Scan for the cell matching the given text and deliver its (X, Y) coordinate at center. 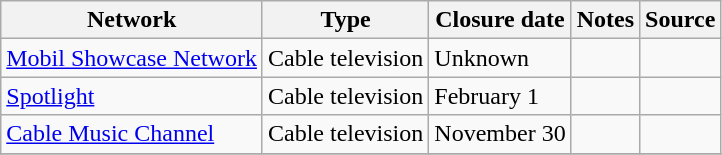
Mobil Showcase Network (132, 58)
Cable Music Channel (132, 134)
Unknown (500, 58)
Network (132, 20)
February 1 (500, 96)
Source (680, 20)
Type (345, 20)
Notes (605, 20)
Closure date (500, 20)
November 30 (500, 134)
Spotlight (132, 96)
